Locate the cell with the specified text and output its (X, Y) center coordinate. 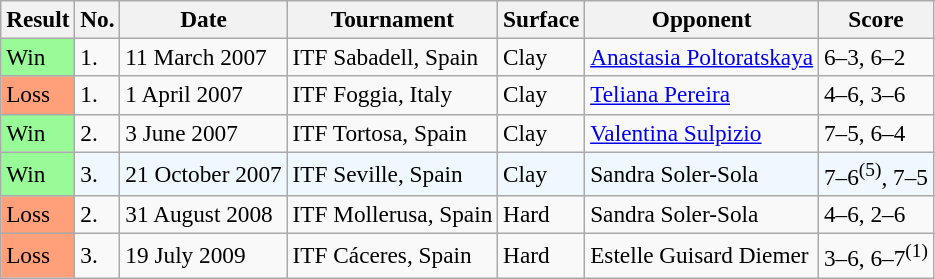
4–6, 3–6 (876, 95)
ITF Seville, Spain (392, 173)
Valentina Sulpizio (702, 133)
ITF Cáceres, Spain (392, 255)
19 July 2009 (204, 255)
Estelle Guisard Diemer (702, 255)
ITF Sabadell, Spain (392, 57)
3–6, 6–7(1) (876, 255)
21 October 2007 (204, 173)
7–5, 6–4 (876, 133)
3 June 2007 (204, 133)
11 March 2007 (204, 57)
No. (98, 19)
Score (876, 19)
6–3, 6–2 (876, 57)
Anastasia Poltoratskaya (702, 57)
ITF Foggia, Italy (392, 95)
Teliana Pereira (702, 95)
ITF Mollerusa, Spain (392, 214)
Surface (542, 19)
Date (204, 19)
Tournament (392, 19)
Opponent (702, 19)
31 August 2008 (204, 214)
7–6(5), 7–5 (876, 173)
Result (38, 19)
ITF Tortosa, Spain (392, 133)
1 April 2007 (204, 95)
4–6, 2–6 (876, 214)
